Extract the [x, y] coordinate from the center of the cell holding the provided text.  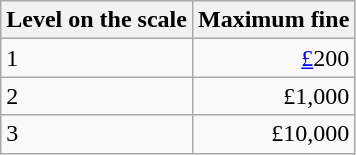
£1,000 [273, 96]
Maximum fine [273, 20]
1 [97, 58]
2 [97, 96]
3 [97, 134]
£10,000 [273, 134]
Level on the scale [97, 20]
£200 [273, 58]
